Detect which cell encompasses the target text, then output its (x, y) center coordinate. 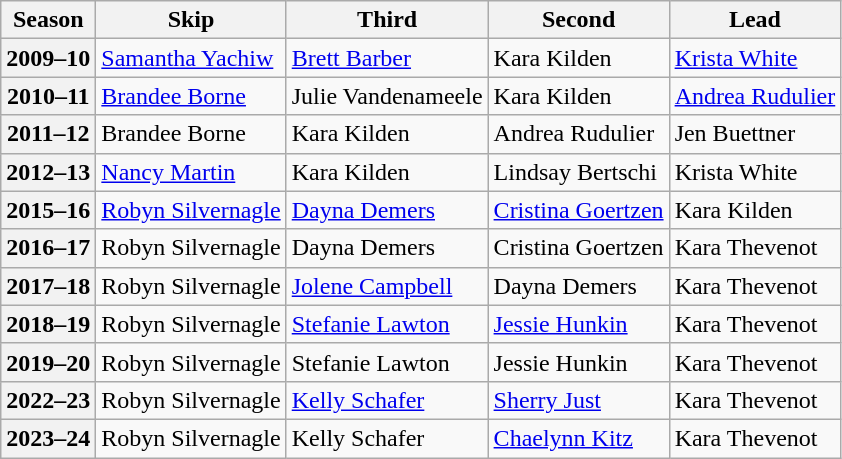
Samantha Yachiw (191, 58)
Third (387, 20)
Skip (191, 20)
Second (578, 20)
Jen Buettner (755, 134)
Julie Vandenameele (387, 96)
2011–12 (48, 134)
2019–20 (48, 362)
2017–18 (48, 286)
2022–23 (48, 400)
Nancy Martin (191, 172)
2015–16 (48, 210)
2012–13 (48, 172)
2009–10 (48, 58)
Lindsay Bertschi (578, 172)
Lead (755, 20)
2010–11 (48, 96)
Sherry Just (578, 400)
Season (48, 20)
Brett Barber (387, 58)
2023–24 (48, 438)
2018–19 (48, 324)
Chaelynn Kitz (578, 438)
Jolene Campbell (387, 286)
2016–17 (48, 248)
